Search for the cell housing the specified text and yield its (X, Y) center coordinate. 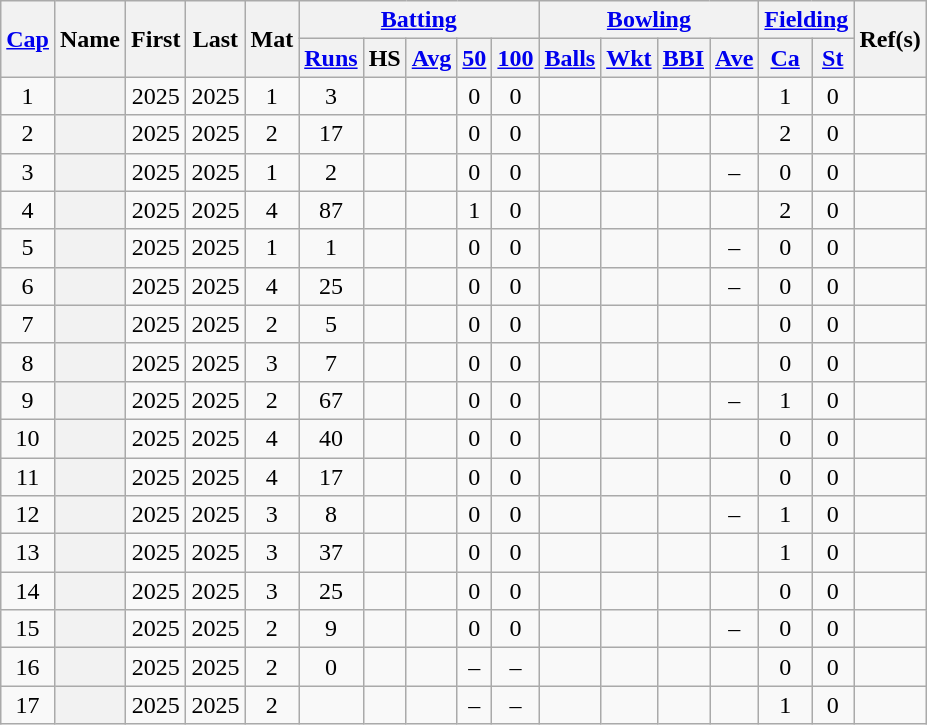
Ref(s) (890, 39)
Cap (28, 39)
Balls (570, 58)
Ca (786, 58)
12 (28, 515)
Batting (419, 20)
15 (28, 629)
Avg (432, 58)
Mat (272, 39)
Runs (331, 58)
37 (331, 553)
Bowling (649, 20)
13 (28, 553)
Wkt (629, 58)
BBI (683, 58)
Name (90, 39)
St (833, 58)
First (156, 39)
40 (331, 438)
16 (28, 667)
Last (216, 39)
87 (331, 210)
11 (28, 477)
6 (28, 286)
Ave (734, 58)
100 (516, 58)
HS (384, 58)
67 (331, 400)
10 (28, 438)
50 (474, 58)
Fielding (806, 20)
14 (28, 591)
